Find where the given text appears and provide that cell's center as (X, Y) coordinate. 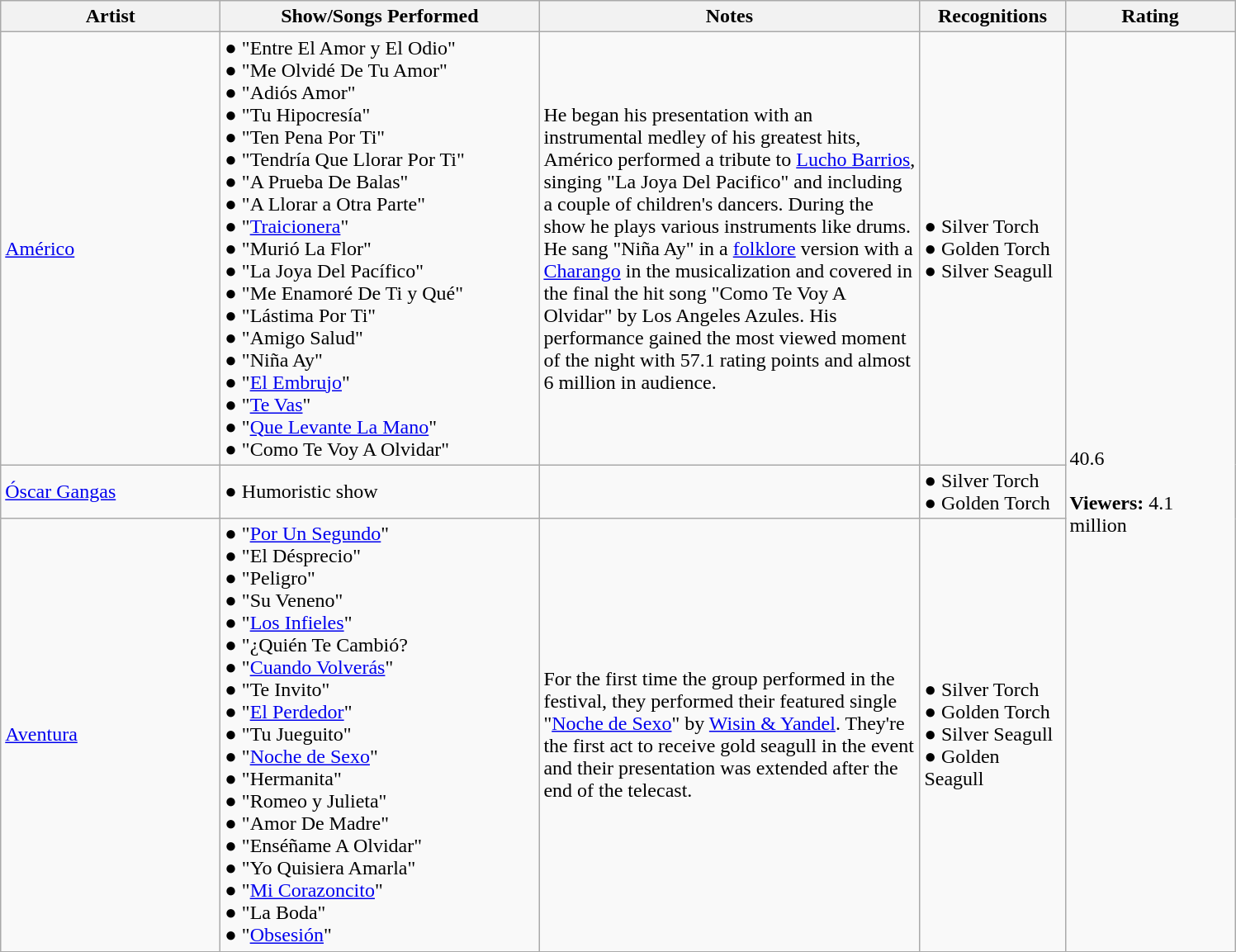
Notes (730, 17)
Show/Songs Performed (380, 17)
Artist (111, 17)
Rating (1150, 17)
Américo (111, 249)
Óscar Gangas (111, 492)
40.6 Viewers: 4.1 million (1150, 492)
Aventura (111, 735)
● Silver Torch ● Golden Torch ● Silver Seagull ● Golden Seagull (992, 735)
● Silver Torch ● Golden Torch ● Silver Seagull (992, 249)
Recognitions (992, 17)
● Humoristic show (380, 492)
● Silver Torch ● Golden Torch (992, 492)
